Search for the cell housing the specified text and yield its [X, Y] center coordinate. 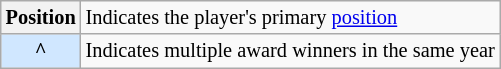
Position [41, 17]
Indicates multiple award winners in the same year [290, 51]
^ [41, 51]
Indicates the player's primary position [290, 17]
